Output the [x, y] coordinate of the center of the cell containing the given text.  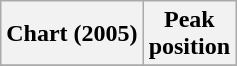
Peakposition [189, 34]
Chart (2005) [72, 34]
